Search for the cell housing the specified text and yield its [x, y] center coordinate. 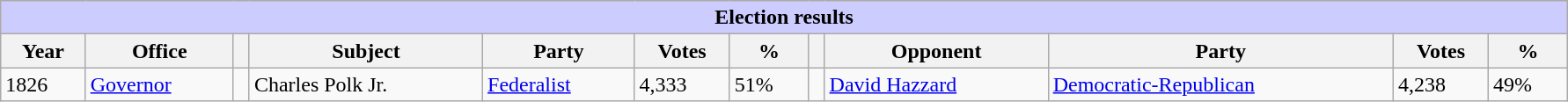
4,238 [1440, 84]
Federalist [560, 84]
1826 [43, 84]
Governor [159, 84]
Office [159, 51]
David Hazzard [936, 84]
Opponent [936, 51]
Election results [785, 18]
Subject [366, 51]
Year [43, 51]
49% [1528, 84]
51% [769, 84]
4,333 [682, 84]
Democratic-Republican [1220, 84]
Charles Polk Jr. [366, 84]
